Determine the (x, y) coordinate at the center of the cell enclosing the given text.  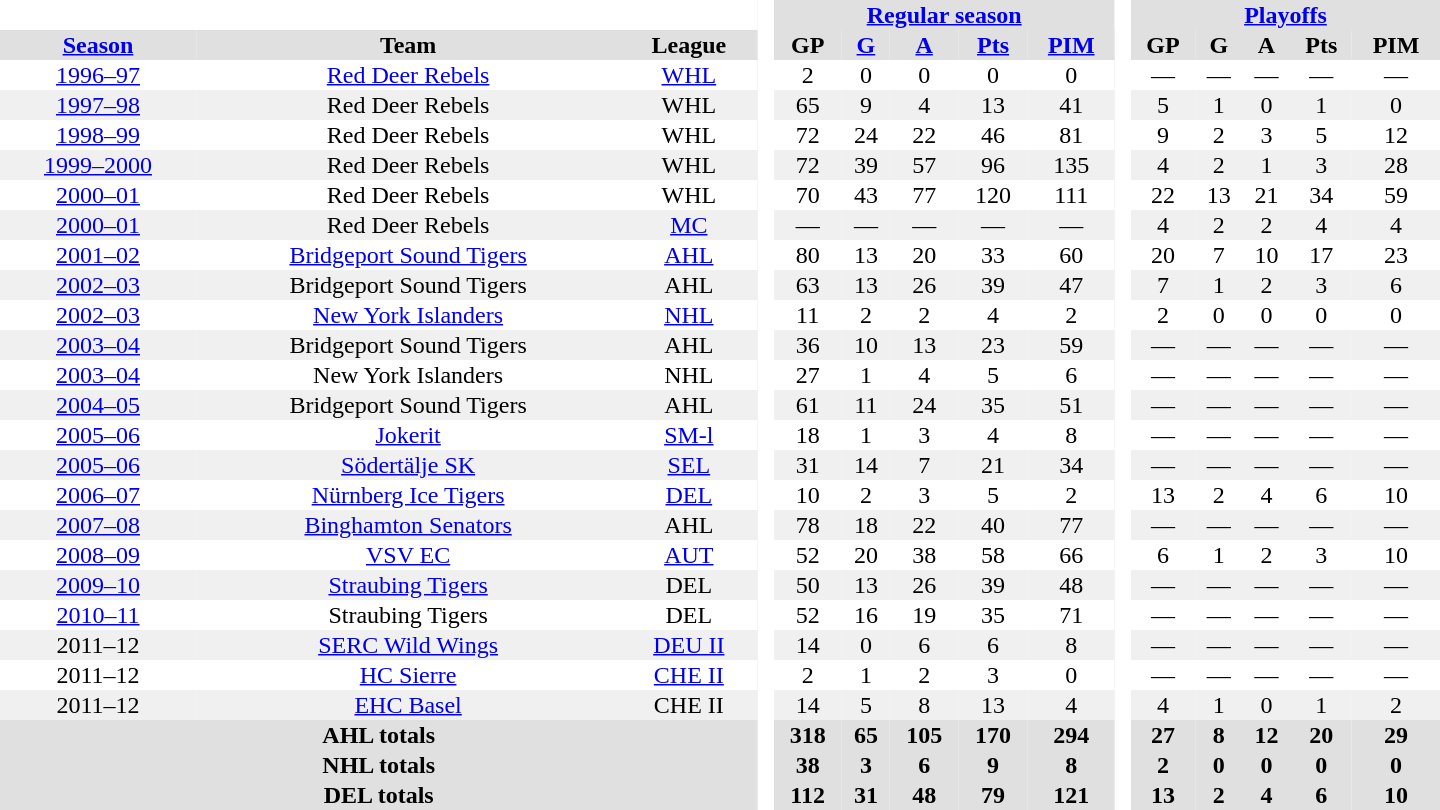
41 (1071, 105)
SM-l (688, 435)
294 (1071, 735)
MC (688, 225)
EHC Basel (408, 705)
120 (994, 195)
VSV EC (408, 555)
AUT (688, 555)
Playoffs (1286, 15)
2008–09 (98, 555)
50 (808, 585)
17 (1321, 255)
DEU II (688, 645)
111 (1071, 195)
60 (1071, 255)
2004–05 (98, 405)
33 (994, 255)
2006–07 (98, 495)
51 (1071, 405)
28 (1396, 165)
1998–99 (98, 135)
Team (408, 45)
66 (1071, 555)
47 (1071, 285)
HC Sierre (408, 675)
SEL (688, 465)
58 (994, 555)
70 (808, 195)
2001–02 (98, 255)
96 (994, 165)
Season (98, 45)
79 (994, 795)
78 (808, 525)
81 (1071, 135)
Jokerit (408, 435)
71 (1071, 615)
NHL totals (378, 765)
105 (924, 735)
1997–98 (98, 105)
16 (866, 615)
Binghamton Senators (408, 525)
1996–97 (98, 75)
43 (866, 195)
46 (994, 135)
318 (808, 735)
SERC Wild Wings (408, 645)
29 (1396, 735)
170 (994, 735)
63 (808, 285)
2010–11 (98, 615)
2009–10 (98, 585)
League (688, 45)
36 (808, 345)
2007–08 (98, 525)
121 (1071, 795)
80 (808, 255)
61 (808, 405)
57 (924, 165)
DEL totals (378, 795)
112 (808, 795)
Nürnberg Ice Tigers (408, 495)
Södertälje SK (408, 465)
40 (994, 525)
1999–2000 (98, 165)
AHL totals (378, 735)
135 (1071, 165)
Regular season (944, 15)
19 (924, 615)
